Return [X, Y] of the center of cell containing provided text 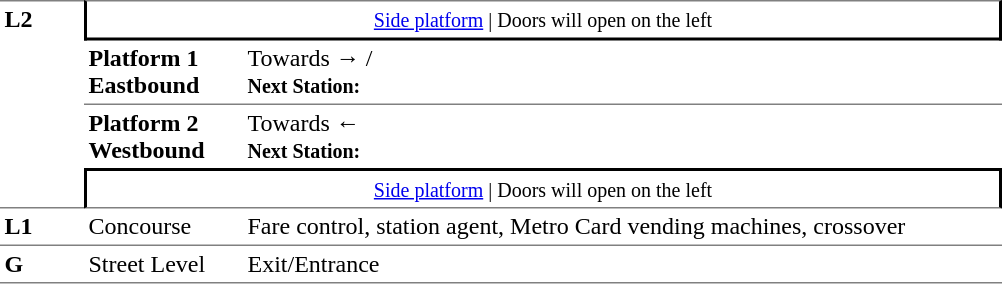
L2 [42, 104]
Platform 2Westbound [164, 136]
Street Level [164, 264]
Towards → / Next Station: [622, 72]
Concourse [164, 226]
G [42, 264]
Fare control, station agent, Metro Card vending machines, crossover [622, 226]
L1 [42, 226]
Platform 1Eastbound [164, 72]
Towards ← Next Station: [622, 136]
Exit/Entrance [622, 264]
